Provide the [X, Y] coordinate of the cell's center where the given text is located.  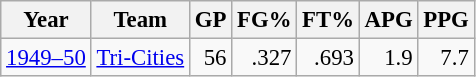
56 [210, 58]
Team [140, 20]
FG% [264, 20]
FT% [328, 20]
.327 [264, 58]
Tri-Cities [140, 58]
1.9 [388, 58]
GP [210, 20]
Year [46, 20]
1949–50 [46, 58]
.693 [328, 58]
7.7 [446, 58]
PPG [446, 20]
APG [388, 20]
